Identify which cell holds the provided text, then report its (X, Y) central coordinate. 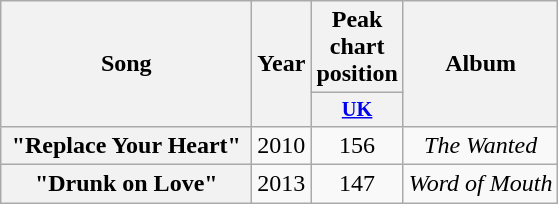
Word of Mouth (480, 184)
Peak chart position (357, 47)
Album (480, 64)
147 (357, 184)
Year (282, 64)
2010 (282, 145)
UK (357, 110)
"Replace Your Heart" (126, 145)
"Drunk on Love" (126, 184)
Song (126, 64)
2013 (282, 184)
The Wanted (480, 145)
156 (357, 145)
